For the text-containing cell, return its midpoint in (X, Y) coordinate format. 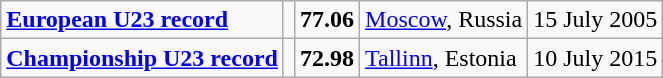
European U23 record (142, 20)
Championship U23 record (142, 58)
Tallinn, Estonia (444, 58)
Moscow, Russia (444, 20)
77.06 (326, 20)
72.98 (326, 58)
10 July 2015 (596, 58)
15 July 2005 (596, 20)
